Determine the (x, y) coordinate at the center of the cell enclosing the given text.  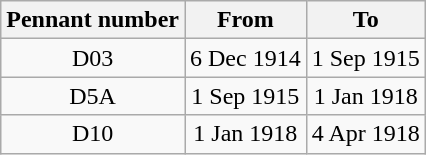
D10 (93, 134)
Pennant number (93, 20)
To (366, 20)
D03 (93, 58)
From (245, 20)
6 Dec 1914 (245, 58)
D5A (93, 96)
4 Apr 1918 (366, 134)
